Output the (X, Y) coordinate of the center of the cell containing the given text.  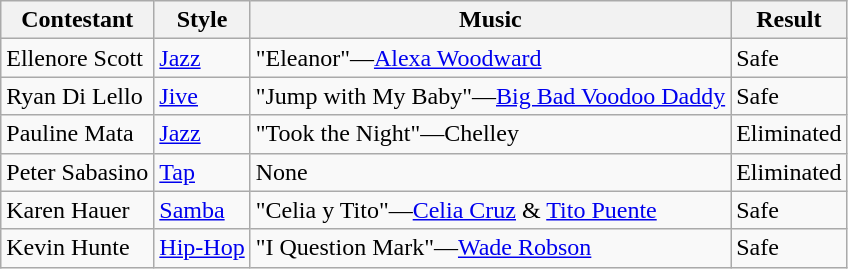
Pauline Mata (78, 134)
Kevin Hunte (78, 248)
None (490, 172)
Hip-Hop (202, 248)
Ellenore Scott (78, 58)
Samba (202, 210)
Contestant (78, 20)
"Celia y Tito"—Celia Cruz & Tito Puente (490, 210)
Style (202, 20)
Result (789, 20)
"Took the Night"—Chelley (490, 134)
Karen Hauer (78, 210)
Jive (202, 96)
Peter Sabasino (78, 172)
"I Question Mark"—Wade Robson (490, 248)
"Eleanor"—Alexa Woodward (490, 58)
Music (490, 20)
"Jump with My Baby"—Big Bad Voodoo Daddy (490, 96)
Tap (202, 172)
Ryan Di Lello (78, 96)
